Provide the (X, Y) coordinate of the cell's center where the given text is located.  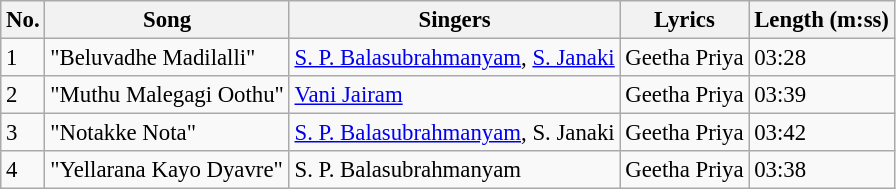
03:39 (822, 95)
Length (m:ss) (822, 20)
3 (23, 133)
"Muthu Malegagi Oothu" (167, 95)
Vani Jairam (454, 95)
Singers (454, 20)
"Beluvadhe Madilalli" (167, 58)
"Notakke Nota" (167, 133)
03:28 (822, 58)
Lyrics (684, 20)
1 (23, 58)
No. (23, 20)
2 (23, 95)
Song (167, 20)
03:42 (822, 133)
"Yellarana Kayo Dyavre" (167, 170)
S. P. Balasubrahmanyam (454, 170)
03:38 (822, 170)
4 (23, 170)
